Extract the (X, Y) coordinate from the center of the cell holding the provided text.  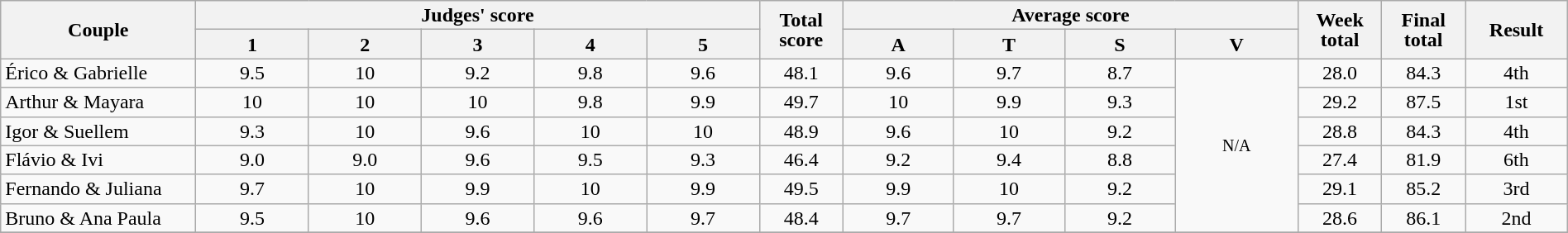
3 (477, 45)
1st (1517, 102)
49.7 (801, 102)
2nd (1517, 218)
3rd (1517, 188)
N/A (1237, 145)
29.2 (1340, 102)
Fernando & Juliana (98, 188)
49.5 (801, 188)
2 (365, 45)
Judges' score (478, 15)
29.1 (1340, 188)
28.8 (1340, 131)
Final total (1424, 30)
48.9 (801, 131)
81.9 (1424, 160)
8.8 (1120, 160)
A (898, 45)
Arthur & Mayara (98, 102)
48.4 (801, 218)
5 (703, 45)
27.4 (1340, 160)
Érico & Gabrielle (98, 73)
86.1 (1424, 218)
28.6 (1340, 218)
87.5 (1424, 102)
9.4 (1009, 160)
Total score (801, 30)
T (1009, 45)
4 (590, 45)
6th (1517, 160)
Week total (1340, 30)
Flávio & Ivi (98, 160)
1 (252, 45)
46.4 (801, 160)
28.0 (1340, 73)
85.2 (1424, 188)
Average score (1070, 15)
S (1120, 45)
Couple (98, 30)
8.7 (1120, 73)
Igor & Suellem (98, 131)
Result (1517, 30)
Bruno & Ana Paula (98, 218)
48.1 (801, 73)
V (1237, 45)
